Scan for the cell matching the given text and deliver its [X, Y] coordinate at center. 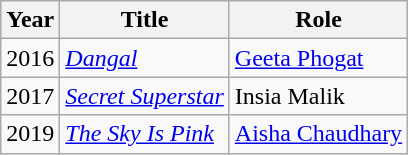
2017 [30, 96]
2019 [30, 134]
Title [144, 20]
Dangal [144, 58]
Insia Malik [318, 96]
2016 [30, 58]
Secret Superstar [144, 96]
Role [318, 20]
Year [30, 20]
Aisha Chaudhary [318, 134]
Geeta Phogat [318, 58]
The Sky Is Pink [144, 134]
